Output the [X, Y] coordinate of the center of the cell containing the given text.  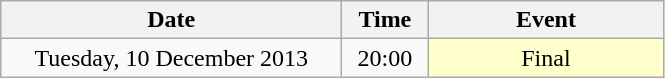
Event [546, 20]
20:00 [385, 58]
Final [546, 58]
Date [172, 20]
Time [385, 20]
Tuesday, 10 December 2013 [172, 58]
